Output the (x, y) coordinate of the center of the cell containing the given text.  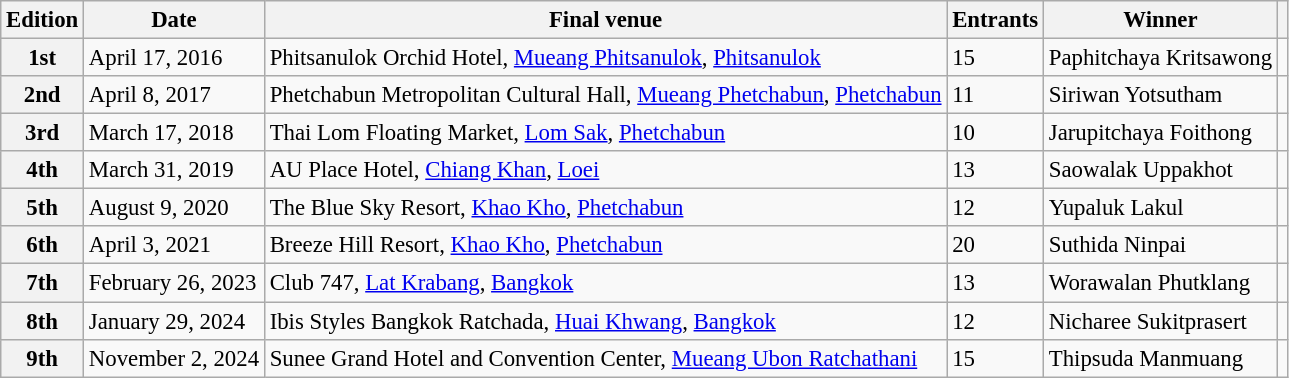
March 31, 2019 (174, 170)
2nd (42, 95)
5th (42, 208)
January 29, 2024 (174, 321)
Ibis Styles Bangkok Ratchada, Huai Khwang, Bangkok (605, 321)
9th (42, 358)
Sunee Grand Hotel and Convention Center, Mueang Ubon Ratchathani (605, 358)
April 17, 2016 (174, 58)
Edition (42, 20)
Worawalan Phutklang (1161, 283)
6th (42, 245)
Phetchabun Metropolitan Cultural Hall, Mueang Phetchabun, Phetchabun (605, 95)
20 (996, 245)
Yupaluk Lakul (1161, 208)
Date (174, 20)
10 (996, 133)
Siriwan Yotsutham (1161, 95)
February 26, 2023 (174, 283)
4th (42, 170)
Jarupitchaya Foithong (1161, 133)
11 (996, 95)
The Blue Sky Resort, Khao Kho, Phetchabun (605, 208)
Breeze Hill Resort, Khao Kho, Phetchabun (605, 245)
8th (42, 321)
April 8, 2017 (174, 95)
Thipsuda Manmuang (1161, 358)
Thai Lom Floating Market, Lom Sak, Phetchabun (605, 133)
Suthida Ninpai (1161, 245)
April 3, 2021 (174, 245)
Paphitchaya Kritsawong (1161, 58)
August 9, 2020 (174, 208)
Final venue (605, 20)
3rd (42, 133)
Nicharee Sukitprasert (1161, 321)
Entrants (996, 20)
Saowalak Uppakhot (1161, 170)
March 17, 2018 (174, 133)
1st (42, 58)
AU Place Hotel, Chiang Khan, Loei (605, 170)
Winner (1161, 20)
Phitsanulok Orchid Hotel, Mueang Phitsanulok, Phitsanulok (605, 58)
Club 747, Lat Krabang, Bangkok (605, 283)
7th (42, 283)
November 2, 2024 (174, 358)
